Capture the cell that displays the provided text and extract its (x, y) central coordinate. 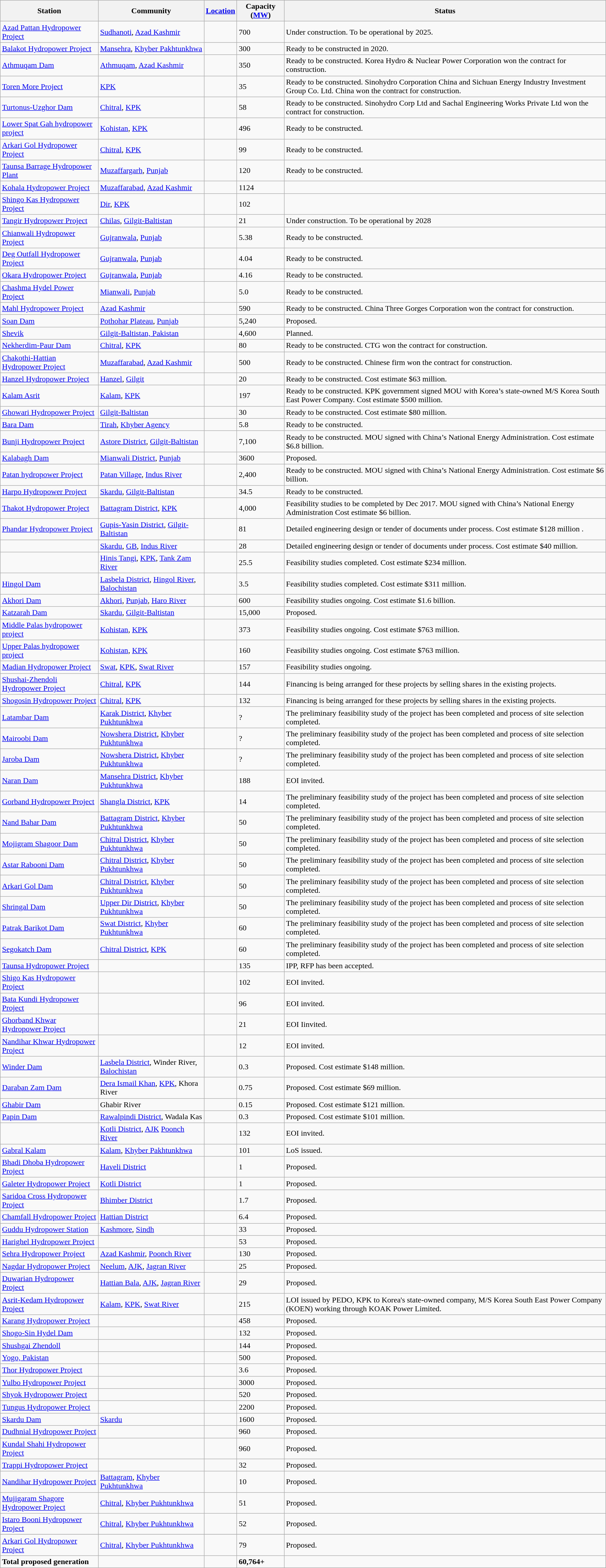
Battagram, Khyber Pukhtunkhwa (151, 1482)
Gilgit-Baltistan (151, 412)
Bara Dam (49, 425)
Hattian District (151, 1217)
Athmuqam, Azad Kashmir (151, 65)
Chianwali Hydropower Project (49, 237)
Kalabagh Dam (49, 458)
Patan hydropower Project (49, 475)
Upper Palas hydropower project (49, 650)
25 (261, 1266)
Kalam Asrit (49, 396)
Kohala Hydropower Project (49, 187)
101 (261, 1150)
Ready to be constructed. Chinese firm won the contract for construction. (445, 362)
Hinis Tangi, KPK, Tank Zam River (151, 563)
Proposed. Cost estimate $121 million. (445, 1105)
Ready to be constructed. Sinohydro Corp Ltd and Sachal Engineering Works Private Ltd won the contract for construction. (445, 108)
Lower Spat Gah hydropower project (49, 128)
Mansehra, Khyber Pakhtunkhwa (151, 49)
590 (261, 309)
0.75 (261, 1087)
Harighel Hydropower Project (49, 1242)
Ghabir Dam (49, 1105)
Gupis-Yasin District, Gilgit-Baltistan (151, 529)
Astore District, Gilgit-Baltistan (151, 441)
1.7 (261, 1200)
Nandihar Hydropower Project (49, 1482)
Nand Bahar Dam (49, 823)
LoS issued. (445, 1150)
Swat District, Khyber Pukhtunkhwa (151, 928)
Bunji Hydropower Project (49, 441)
Skardu Dam (49, 1419)
Rawalpindi District, Wadala Kas (151, 1117)
Thor Hydropower Project (49, 1370)
35 (261, 86)
Katzarah Dam (49, 613)
4,000 (261, 508)
1124 (261, 187)
Trappi Hydropower Project (49, 1465)
3600 (261, 458)
96 (261, 1003)
Hingol Dam (49, 584)
Ready to be constructed. Cost estimate $80 million. (445, 412)
Ready to be constructed. Cost estimate $63 million. (445, 379)
Chamfall Hydropower Project (49, 1217)
Skardu, GB, Indus River (151, 546)
Deg Outfall Hydropower Project (49, 258)
Under construction. To be operational by 2025. (445, 32)
Proposed. Cost estimate $148 million. (445, 1067)
Istaro Booni Hydropower Project (49, 1524)
20 (261, 379)
Mianwali, Punjab (151, 292)
Taunsa Barrage Hydropower Plant (49, 170)
Bhimber District (151, 1200)
Kashmore, Sindh (151, 1229)
Kundal Shahi Hydropower Project (49, 1448)
188 (261, 780)
5,240 (261, 321)
28 (261, 546)
Capacity (MW) (261, 11)
Athmuqam Dam (49, 65)
15,000 (261, 613)
Tirah, Khyber Agency (151, 425)
4,600 (261, 333)
Total proposed generation (49, 1562)
Azad Pattan Hydropower Project (49, 32)
Dir, KPK (151, 204)
Dera Ismail Khan, KPK, Khora River (151, 1087)
197 (261, 396)
Taunsa Hydropower Project (49, 966)
Madian Hydropower Project (49, 667)
58 (261, 108)
4.04 (261, 258)
215 (261, 1304)
Duwarian Hydropower Project (49, 1283)
373 (261, 630)
Gorband Hydropower Project (49, 802)
Saridoa Cross Hydropower Project (49, 1200)
Akhori, Punjab, Haro River (151, 600)
Yulbo Hydropower Project (49, 1382)
14 (261, 802)
Shangla District, KPK (151, 802)
Karang Hydropower Project (49, 1321)
Proposed. Cost estimate $101 million. (445, 1117)
Ready to be constructed. MOU signed with China’s National Energy Administration. Cost estimate $6 billion. (445, 475)
350 (261, 65)
130 (261, 1254)
Nagdar Hydropower Project (49, 1266)
Proposed. Cost estimate $69 million. (445, 1087)
Naran Dam (49, 780)
Ghowari Hydropower Project (49, 412)
Asrit-Kedam Hydropower Project (49, 1304)
Yogo, Pakistan (49, 1358)
Hanzel, Gilgit (151, 379)
Ready to be constructed. Sinohydro Corporation China and Sichuan Energy Industry Investment Group Co. Ltd. China won the contract for construction. (445, 86)
Detailed engineering design or tender of documents under process. Cost estimate $128 million . (445, 529)
Patan Village, Indus River (151, 475)
Guddu Hydropower Station (49, 1229)
79 (261, 1545)
Latambar Dam (49, 717)
Detailed engineering design or tender of documents under process. Cost estimate $40 million. (445, 546)
Location (220, 11)
81 (261, 529)
Haveli District (151, 1167)
Feasibility studies ongoing. (445, 667)
99 (261, 150)
Bata Kundi Hydropower Project (49, 1003)
Turtonus-Uzghor Dam (49, 108)
Kalam, Khyber Pakhtunkhwa (151, 1150)
5.8 (261, 425)
Mansehra District, Khyber Pukhtunkhwa (151, 780)
Hanzel Hydropower Project (49, 379)
Mujigaram Shagore Hydropower Project (49, 1503)
Feasibility studies ongoing. Cost estimate $1.6 billion. (445, 600)
Mojigram Shagoor Dam (49, 844)
Jaroba Dam (49, 759)
Kotli District, AJK Poonch River (151, 1133)
Winder Dam (49, 1067)
Status (445, 11)
160 (261, 650)
Lasbela District, Hingol River, Balochistan (151, 584)
Feasibility studies completed. Cost estimate $234 million. (445, 563)
3.5 (261, 584)
Karak District, Khyber Pukhtunkhwa (151, 717)
300 (261, 49)
2,400 (261, 475)
135 (261, 966)
3000 (261, 1382)
Chilas, Gilgit-Baltistan (151, 221)
458 (261, 1321)
33 (261, 1229)
Pothohar Plateau, Punjab (151, 321)
Azad Kashmir, Poonch River (151, 1254)
Thakot Hydropower Project (49, 508)
157 (261, 667)
60,764+ (261, 1562)
Chitral District, KPK (151, 949)
Papin Dam (49, 1117)
Okara Hydropower Project (49, 275)
LOI issued by PEDO, KPK to Korea's state-owned company, M/S Korea South East Power Company (KOEN) working through KOAK Power Limited. (445, 1304)
Arkari Gol Dam (49, 886)
520 (261, 1395)
Nandihar Khwar Hydropower Project (49, 1045)
Gabral Kalam (49, 1150)
Kalam, KPK (151, 396)
Chakothi-Hattian Hydropower Project (49, 362)
Chashma Hydel Power Project (49, 292)
Shringal Dam (49, 907)
Galeter Hydropower Project (49, 1184)
Daraban Zam Dam (49, 1087)
32 (261, 1465)
Shyok Hydropower Project (49, 1395)
Planned. (445, 333)
Ghabir River (151, 1105)
Ready to be constructed. Korea Hydro & Nuclear Power Corporation won the contract for construction. (445, 65)
496 (261, 128)
Upper Dir District, Khyber Pukhtunkhwa (151, 907)
Mairoobi Dam (49, 738)
Phandar Hydropower Project (49, 529)
Ready to be constructed in 2020. (445, 49)
4.16 (261, 275)
Hattian Bala, AJK, Jagran River (151, 1283)
Under construction. To be operational by 2028 (445, 221)
Bhadi Dhoba Hydropower Project (49, 1167)
Shogo-Sin Hydel Dam (49, 1333)
Kotli District (151, 1184)
Lasbela District, Winder River, Balochistan (151, 1067)
Station (49, 11)
KPK (151, 86)
Battagram District, Khyber Pukhtunkhwa (151, 823)
Community (151, 11)
7,100 (261, 441)
Ready to be constructed. KPK government signed MOU with Korea’s state-owned M/S Korea South East Power Company. Cost estimate $500 million. (445, 396)
Mianwali District, Punjab (151, 458)
Neelum, AJK, Jagran River (151, 1266)
25.5 (261, 563)
Muzaffargarh, Punjab (151, 170)
Battagram District, KPK (151, 508)
Kalam, KPK, Swat River (151, 1304)
Ready to be constructed. CTG won the contract for construction. (445, 346)
Azad Kashmir (151, 309)
Shushgai Zhendoll (49, 1346)
6.4 (261, 1217)
Feasibility studies completed. Cost estimate $311 million. (445, 584)
Middle Palas hydropower project (49, 630)
51 (261, 1503)
Feasibility studies to be completed by Dec 2017. MOU signed with China’s National Energy Administration Cost estimate $6 billion. (445, 508)
30 (261, 412)
2200 (261, 1407)
Shogosin Hydropower Project (49, 700)
Segokatch Dam (49, 949)
EOI Iinvited. (445, 1025)
12 (261, 1045)
0.15 (261, 1105)
5.38 (261, 237)
Tangir Hydropower Project (49, 221)
Soan Dam (49, 321)
IPP, RFP has been accepted. (445, 966)
10 (261, 1482)
1600 (261, 1419)
700 (261, 32)
Shushai-Zhendoli Hydropower Project (49, 684)
Ghorband Khwar Hydropower Project (49, 1025)
120 (261, 170)
Mahl Hydropower Project (49, 309)
Gilgit-Baltistan, Pakistan (151, 333)
Swat, KPK, Swat River (151, 667)
Harpo Hydropower Project (49, 491)
Astar Rabooni Dam (49, 865)
Balakot Hydropower Project (49, 49)
Toren More Project (49, 86)
29 (261, 1283)
53 (261, 1242)
Shevik (49, 333)
Tungus Hydropower Project (49, 1407)
Ready to be constructed. MOU signed with China’s National Energy Administration. Cost estimate $6.8 billion. (445, 441)
Shigo Kas Hydropower Project (49, 983)
Sehra Hydropower Project (49, 1254)
80 (261, 346)
Sudhanoti, Azad Kashmir (151, 32)
Skardu (151, 1419)
600 (261, 600)
Akhori Dam (49, 600)
Shingo Kas Hydropower Project (49, 204)
5.0 (261, 292)
Ready to be constructed. China Three Gorges Corporation won the contract for construction. (445, 309)
Dudhnial Hydropower Project (49, 1432)
Patrak Barikot Dam (49, 928)
Nekherdim-Paur Dam (49, 346)
34.5 (261, 491)
3.6 (261, 1370)
52 (261, 1524)
